Return the (x, y) coordinate for the center point of the cell that contains the specified text.  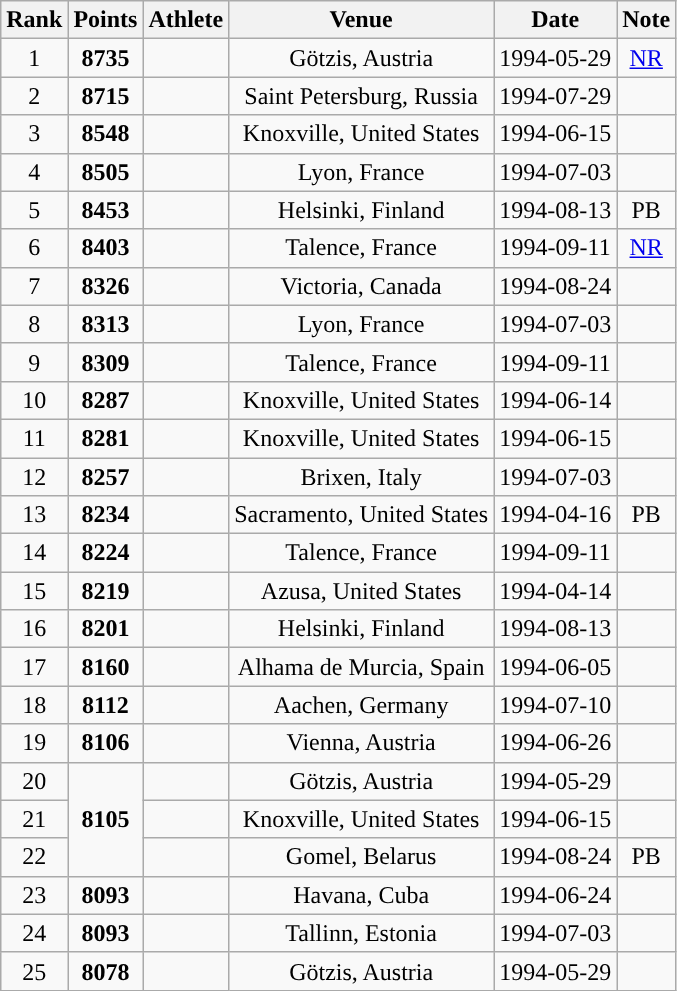
Date (556, 20)
19 (34, 743)
8201 (106, 629)
4 (34, 172)
8112 (106, 705)
Aachen, Germany (362, 705)
1994-04-14 (556, 591)
22 (34, 857)
Gomel, Belarus (362, 857)
9 (34, 362)
6 (34, 248)
Brixen, Italy (362, 477)
Sacramento, United States (362, 515)
11 (34, 438)
2 (34, 96)
Vienna, Austria (362, 743)
18 (34, 705)
8287 (106, 400)
8548 (106, 134)
8453 (106, 210)
8309 (106, 362)
15 (34, 591)
8403 (106, 248)
Saint Petersburg, Russia (362, 96)
25 (34, 971)
Venue (362, 20)
8 (34, 324)
8326 (106, 286)
3 (34, 134)
Athlete (186, 20)
8281 (106, 438)
8219 (106, 591)
8257 (106, 477)
17 (34, 667)
10 (34, 400)
1994-06-05 (556, 667)
13 (34, 515)
16 (34, 629)
1994-06-14 (556, 400)
24 (34, 933)
8313 (106, 324)
8078 (106, 971)
1994-04-16 (556, 515)
Points (106, 20)
12 (34, 477)
5 (34, 210)
8234 (106, 515)
14 (34, 553)
8505 (106, 172)
Victoria, Canada (362, 286)
Azusa, United States (362, 591)
23 (34, 895)
Havana, Cuba (362, 895)
8735 (106, 58)
8160 (106, 667)
1 (34, 58)
1994-06-26 (556, 743)
8715 (106, 96)
8224 (106, 553)
8105 (106, 819)
8106 (106, 743)
20 (34, 781)
21 (34, 819)
Rank (34, 20)
1994-07-29 (556, 96)
Tallinn, Estonia (362, 933)
Note (646, 20)
7 (34, 286)
Alhama de Murcia, Spain (362, 667)
1994-07-10 (556, 705)
1994-06-24 (556, 895)
